Return the [x, y] coordinate for the center point of the cell that contains the specified text.  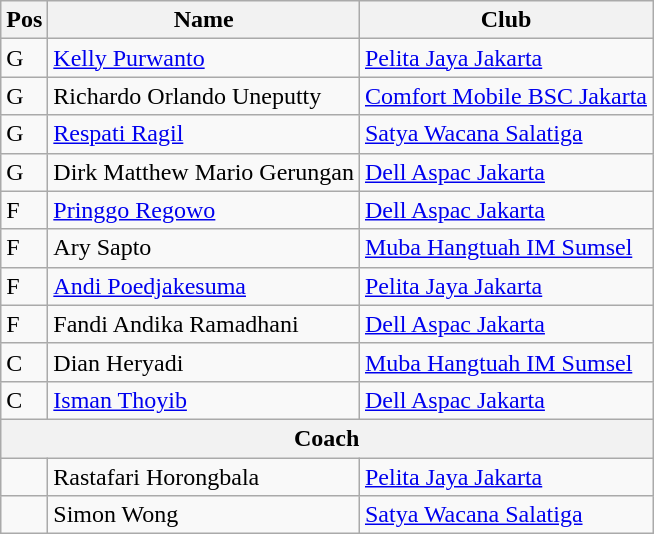
Club [506, 20]
Dirk Matthew Mario Gerungan [204, 172]
Respati Ragil [204, 134]
Name [204, 20]
Comfort Mobile BSC Jakarta [506, 96]
Simon Wong [204, 515]
Richardo Orlando Uneputty [204, 96]
Fandi Andika Ramadhani [204, 324]
Ary Sapto [204, 248]
Pos [24, 20]
Andi Poedjakesuma [204, 286]
Pringgo Regowo [204, 210]
Isman Thoyib [204, 400]
Rastafari Horongbala [204, 477]
Coach [327, 438]
Dian Heryadi [204, 362]
Kelly Purwanto [204, 58]
